From the cell containing the given text, extract its center point as [x, y] coordinate. 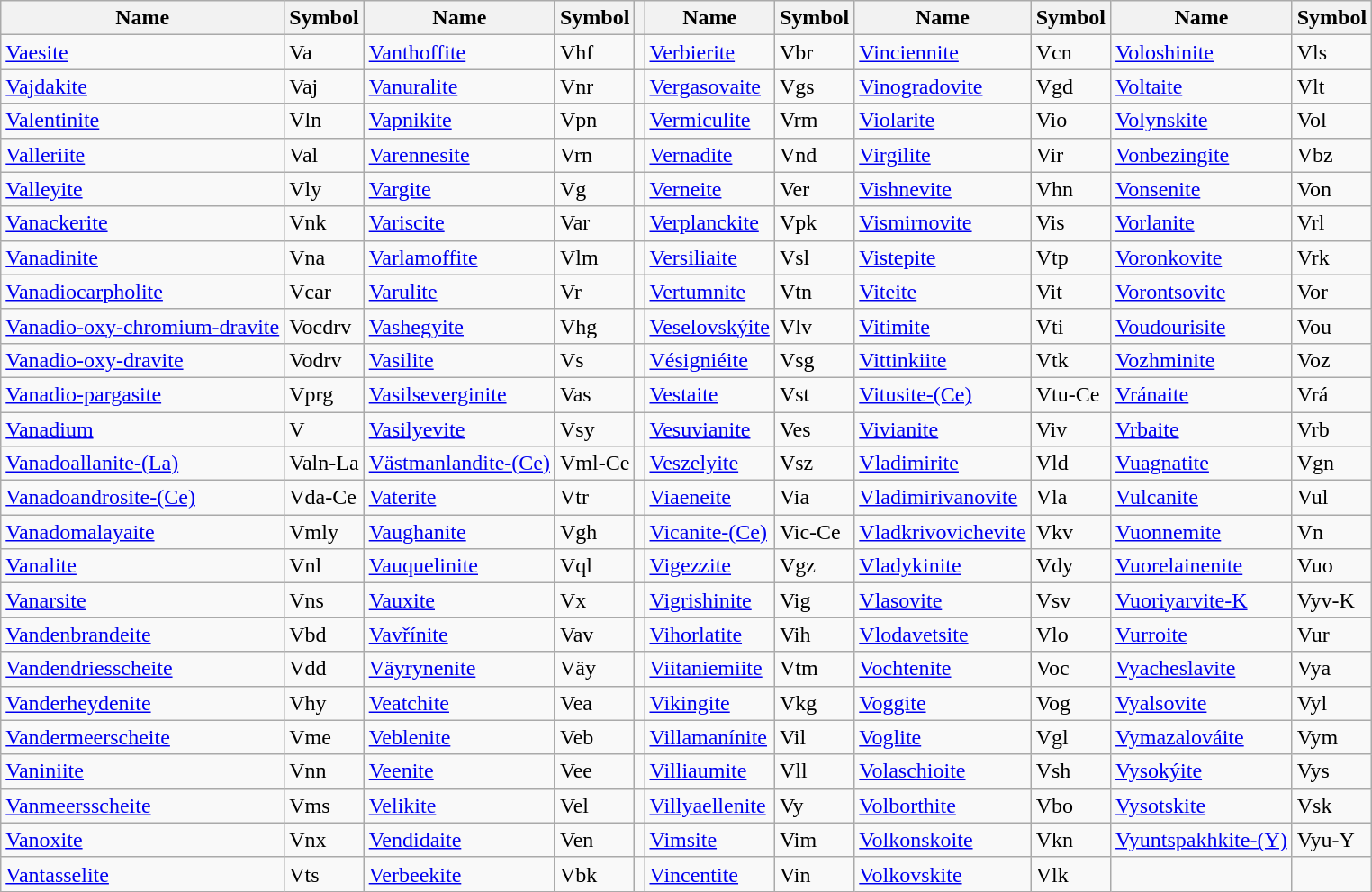
Ver [814, 189]
Vnx [324, 840]
Vig [814, 600]
Väy [594, 669]
Verneite [709, 189]
Vochtenite [943, 669]
Ves [814, 429]
Vst [814, 394]
Vml-Ce [594, 464]
Vrn [594, 155]
Vms [324, 806]
Var [594, 223]
Vhy [324, 703]
Vcar [324, 292]
Vinciennite [943, 52]
Vkn [1070, 840]
Vbk [594, 874]
Vyacheslavite [1202, 669]
Vsy [594, 429]
Vda-Ce [324, 498]
Voloshinite [1202, 52]
Volkonskoite [943, 840]
Vuonnemite [1202, 532]
Vtn [814, 292]
Volynskite [1202, 121]
Vocdrv [324, 326]
Vly [324, 189]
Valn-La [324, 464]
Vismirnovite [943, 223]
Vymazalováite [1202, 737]
Vésigniéite [709, 360]
Viaeneite [709, 498]
Vy [814, 806]
Vimsite [709, 840]
Vih [814, 635]
Virgilite [943, 155]
Vandenbrandeite [142, 635]
Vendidaite [459, 840]
Violarite [943, 121]
Vistepite [943, 257]
Veselovskýite [709, 326]
Vertumnite [709, 292]
Vandermeerscheite [142, 737]
Villamanínite [709, 737]
Vyalsovite [1202, 703]
Valleriite [142, 155]
Voc [1070, 669]
Vgd [1070, 86]
Vnd [814, 155]
Vou [1331, 326]
Vya [1331, 669]
Vergasovaite [709, 86]
Vcn [1070, 52]
Vrk [1331, 257]
Vanalite [142, 566]
Veb [594, 737]
Vasilyevite [459, 429]
Vladykinite [943, 566]
Vas [594, 394]
Vsl [814, 257]
Vittinkiite [943, 360]
Vsk [1331, 806]
Vuagnatite [1202, 464]
Vuorelainenite [1202, 566]
Vys [1331, 771]
Vic-Ce [814, 532]
Vor [1331, 292]
Voltaite [1202, 86]
Volaschioite [943, 771]
Vladimirite [943, 464]
Vpn [594, 121]
Vtm [814, 669]
Vanadiocarpholite [142, 292]
Vonbezingite [1202, 155]
Velikite [459, 806]
Vla [1070, 498]
Verbeekite [459, 874]
Vanoxite [142, 840]
Vtp [1070, 257]
Vanadio-oxy-chromium-dravite [142, 326]
Vme [324, 737]
Voggite [943, 703]
Vanderheydenite [142, 703]
Vasilite [459, 360]
Varlamoffite [459, 257]
Vicanite-(Ce) [709, 532]
Veszelyite [709, 464]
Vanadomalayaite [142, 532]
Verplanckite [709, 223]
Vorontsovite [1202, 292]
Vgh [594, 532]
Viv [1070, 429]
Vna [324, 257]
Vgn [1331, 464]
Vozhminite [1202, 360]
Vysokýite [1202, 771]
Vorlanite [1202, 223]
Vs [594, 360]
Villyaellenite [709, 806]
Vapnikite [459, 121]
Vanadoallanite-(La) [142, 464]
Vernadite [709, 155]
Vanthoffite [459, 52]
Vdd [324, 669]
Vbd [324, 635]
Vigrishinite [709, 600]
Vuo [1331, 566]
Vanadoandrosite-(Ce) [142, 498]
Vaesite [142, 52]
Valleyite [142, 189]
Vhg [594, 326]
Vasilseverginite [459, 394]
Vanadio-oxy-dravite [142, 360]
Vihorlatite [709, 635]
Veblenite [459, 737]
Vránaite [1202, 394]
Varennesite [459, 155]
Vnn [324, 771]
Voz [1331, 360]
Vsv [1070, 600]
Vikingite [709, 703]
Vargite [459, 189]
Vis [1070, 223]
Vinogradovite [943, 86]
Vitusite-(Ce) [943, 394]
Vio [1070, 121]
Vaterite [459, 498]
Voudourisite [1202, 326]
Vym [1331, 737]
Ven [594, 840]
Vladkrivovichevite [943, 532]
Verbierite [709, 52]
Vesuvianite [709, 429]
Vauxite [459, 600]
Vmly [324, 532]
Va [324, 52]
Vns [324, 600]
Vyv-K [1331, 600]
Vx [594, 600]
Vrbaite [1202, 429]
Vn [1331, 532]
Vlodavetsite [943, 635]
Vincentite [709, 874]
Vsg [814, 360]
Vtu-Ce [1070, 394]
Veenite [459, 771]
Vlasovite [943, 600]
Vestaite [709, 394]
Vnr [594, 86]
Vin [814, 874]
Vulcanite [1202, 498]
Vantasselite [142, 874]
Vls [1331, 52]
Vandendriesscheite [142, 669]
Vprg [324, 394]
Vgz [814, 566]
Vuoriyarvite-K [1202, 600]
Vodrv [324, 360]
Vaughanite [459, 532]
Veatchite [459, 703]
Vaj [324, 86]
Vlv [814, 326]
Vbo [1070, 806]
Vur [1331, 635]
Vts [324, 874]
Vlk [1070, 874]
Von [1331, 189]
Vbz [1331, 155]
Vrl [1331, 223]
Vul [1331, 498]
Vanmeersscheite [142, 806]
Volkovskite [943, 874]
Vanadio-pargasite [142, 394]
Vyu-Y [1331, 840]
Vonsenite [1202, 189]
Vnk [324, 223]
Vbr [814, 52]
Vav [594, 635]
Voglite [943, 737]
Villiaumite [709, 771]
Västmanlandite-(Ce) [459, 464]
Vurroite [1202, 635]
Vkv [1070, 532]
Vanarsite [142, 600]
Vanadinite [142, 257]
Vanackerite [142, 223]
Vg [594, 189]
Vhn [1070, 189]
Vkg [814, 703]
Vql [594, 566]
Viteite [943, 292]
Vgl [1070, 737]
Vol [1331, 121]
Vld [1070, 464]
Volborthite [943, 806]
Vyl [1331, 703]
Vermiculite [709, 121]
Vladimirivanovite [943, 498]
Vgs [814, 86]
Viitaniemiite [709, 669]
Vigezzite [709, 566]
Vit [1070, 292]
Vlm [594, 257]
Vyuntspakhkite-(Y) [1202, 840]
Vrb [1331, 429]
Vog [1070, 703]
Vrm [814, 121]
Vaniniite [142, 771]
Vlt [1331, 86]
Varulite [459, 292]
Vnl [324, 566]
Voronkovite [1202, 257]
Vll [814, 771]
Vsh [1070, 771]
Vhf [594, 52]
Val [324, 155]
Via [814, 498]
Vdy [1070, 566]
Vr [594, 292]
V [324, 429]
Vivianite [943, 429]
Vel [594, 806]
Vtr [594, 498]
Vishnevite [943, 189]
Vea [594, 703]
Vee [594, 771]
Vti [1070, 326]
Vanuralite [459, 86]
Vanadium [142, 429]
Vashegyite [459, 326]
Vil [814, 737]
Vajdakite [142, 86]
Versiliaite [709, 257]
Vln [324, 121]
Vir [1070, 155]
Valentinite [142, 121]
Vrá [1331, 394]
Vlo [1070, 635]
Vtk [1070, 360]
Variscite [459, 223]
Vpk [814, 223]
Väyrynenite [459, 669]
Vauquelinite [459, 566]
Vsz [814, 464]
Vysotskite [1202, 806]
Vavřínite [459, 635]
Vitimite [943, 326]
Vim [814, 840]
